Search for the cell housing the specified text and yield its [x, y] center coordinate. 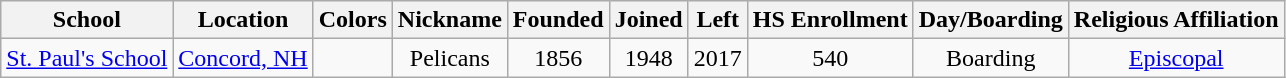
Pelicans [450, 58]
2017 [718, 58]
HS Enrollment [830, 20]
St. Paul's School [87, 58]
Boarding [990, 58]
Nickname [450, 20]
1856 [558, 58]
Religious Affiliation [1176, 20]
1948 [648, 58]
Concord, NH [243, 58]
Colors [352, 20]
Joined [648, 20]
Episcopal [1176, 58]
School [87, 20]
540 [830, 58]
Founded [558, 20]
Left [718, 20]
Day/Boarding [990, 20]
Location [243, 20]
